Capture the cell that displays the provided text and extract its [x, y] central coordinate. 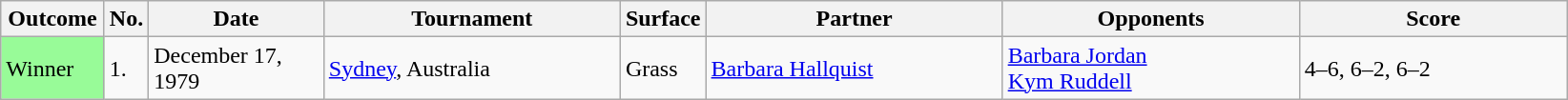
Partner [855, 19]
Barbara Jordan Kym Ruddell [1150, 69]
Tournament [471, 19]
Opponents [1150, 19]
December 17, 1979 [237, 69]
Surface [663, 19]
4–6, 6–2, 6–2 [1433, 69]
No. [126, 19]
Winner [53, 69]
Outcome [53, 19]
Grass [663, 69]
Score [1433, 19]
Sydney, Australia [471, 69]
Barbara Hallquist [855, 69]
1. [126, 69]
Date [237, 19]
